Pinpoint the cell where the given text exists, returning its (x, y) midpoint coordinate. 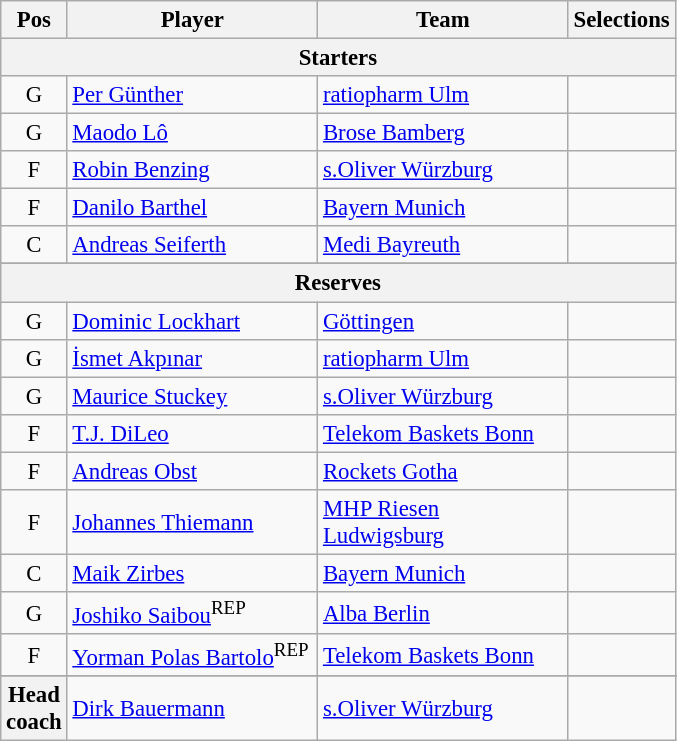
Dirk Bauermann (192, 708)
İsmet Akpınar (192, 358)
Head coach (34, 708)
T.J. DiLeo (192, 433)
Rockets Gotha (444, 471)
Dominic Lockhart (192, 321)
Maik Zirbes (192, 573)
Selections (622, 20)
Andreas Obst (192, 471)
Maurice Stuckey (192, 396)
Göttingen (444, 321)
Johannes Thiemann (192, 522)
Maodo Lô (192, 133)
Pos (34, 20)
Alba Berlin (444, 613)
Robin Benzing (192, 170)
Andreas Seiferth (192, 245)
Yorman Polas BartoloREP (192, 655)
Player (192, 20)
Medi Bayreuth (444, 245)
Joshiko SaibouREP (192, 613)
Brose Bamberg (444, 133)
Reserves (338, 283)
Starters (338, 58)
Team (444, 20)
Danilo Barthel (192, 208)
MHP Riesen Ludwigsburg (444, 522)
Per Günther (192, 95)
